For the text-containing cell, return its midpoint in (X, Y) coordinate format. 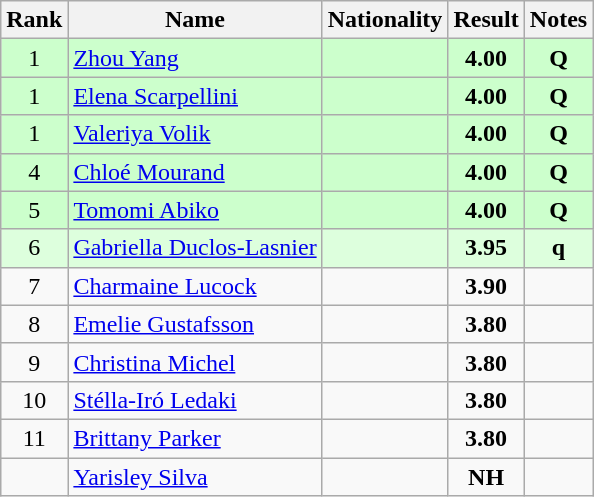
Zhou Yang (195, 58)
Elena Scarpellini (195, 96)
6 (34, 248)
Gabriella Duclos-Lasnier (195, 248)
Chloé Mourand (195, 172)
3.95 (486, 248)
Notes (558, 20)
3.90 (486, 286)
NH (486, 477)
11 (34, 438)
Name (195, 20)
Nationality (385, 20)
Charmaine Lucock (195, 286)
5 (34, 210)
Valeriya Volik (195, 134)
Christina Michel (195, 362)
7 (34, 286)
Brittany Parker (195, 438)
Tomomi Abiko (195, 210)
Rank (34, 20)
Yarisley Silva (195, 477)
9 (34, 362)
10 (34, 400)
q (558, 248)
Stélla-Iró Ledaki (195, 400)
8 (34, 324)
4 (34, 172)
Result (486, 20)
Emelie Gustafsson (195, 324)
